Pinpoint the cell where the given text exists, returning its [X, Y] midpoint coordinate. 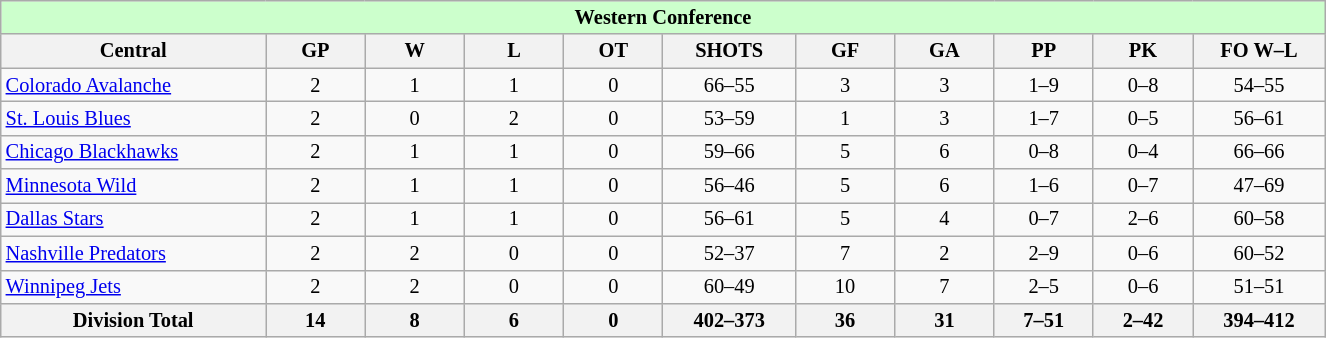
47–69 [1260, 186]
36 [844, 320]
0–5 [1142, 118]
52–37 [729, 253]
PK [1142, 51]
GF [844, 51]
60–49 [729, 287]
SHOTS [729, 51]
8 [414, 320]
Western Conference [663, 17]
Colorado Avalanche [134, 85]
60–52 [1260, 253]
GA [944, 51]
60–58 [1260, 219]
GP [316, 51]
1–9 [1044, 85]
Winnipeg Jets [134, 287]
59–66 [729, 152]
Minnesota Wild [134, 186]
51–51 [1260, 287]
Dallas Stars [134, 219]
Central [134, 51]
394–412 [1260, 320]
66–55 [729, 85]
10 [844, 287]
Division Total [134, 320]
402–373 [729, 320]
2–9 [1044, 253]
7–51 [1044, 320]
66–66 [1260, 152]
1–6 [1044, 186]
53–59 [729, 118]
W [414, 51]
4 [944, 219]
56–46 [729, 186]
1–7 [1044, 118]
PP [1044, 51]
14 [316, 320]
OT [614, 51]
31 [944, 320]
Nashville Predators [134, 253]
0–4 [1142, 152]
2–42 [1142, 320]
Chicago Blackhawks [134, 152]
54–55 [1260, 85]
St. Louis Blues [134, 118]
2–6 [1142, 219]
FO W–L [1260, 51]
L [514, 51]
2–5 [1044, 287]
